Provide the [x, y] coordinate of the cell's center where the given text is located.  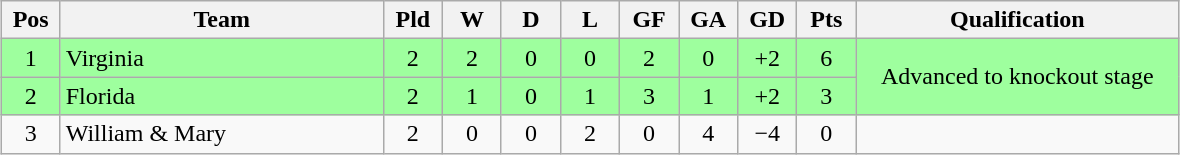
Pld [412, 20]
−4 [768, 134]
GF [650, 20]
Virginia [222, 58]
Advanced to knockout stage [1018, 77]
W [472, 20]
GA [708, 20]
Qualification [1018, 20]
Florida [222, 96]
L [590, 20]
4 [708, 134]
Team [222, 20]
GD [768, 20]
William & Mary [222, 134]
Pts [826, 20]
6 [826, 58]
D [530, 20]
Pos [30, 20]
